Identify which cell holds the provided text, then report its [x, y] central coordinate. 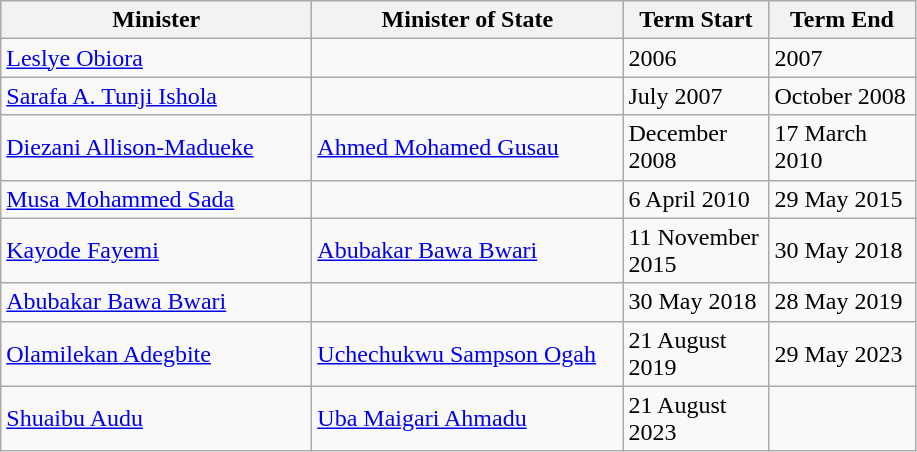
Kayode Fayemi [156, 250]
6 April 2010 [696, 199]
Uba Maigari Ahmadu [468, 418]
December 2008 [696, 148]
October 2008 [842, 96]
Olamilekan Adegbite [156, 354]
Term End [842, 20]
Minister [156, 20]
Diezani Allison-Madueke [156, 148]
17 March 2010 [842, 148]
Musa Mohammed Sada [156, 199]
Sarafa A. Tunji Ishola [156, 96]
July 2007 [696, 96]
Term Start [696, 20]
21 August 2023 [696, 418]
Uchechukwu Sampson Ogah [468, 354]
2007 [842, 58]
Shuaibu Audu [156, 418]
Minister of State [468, 20]
Leslye Obiora [156, 58]
2006 [696, 58]
29 May 2023 [842, 354]
21 August 2019 [696, 354]
29 May 2015 [842, 199]
Ahmed Mohamed Gusau [468, 148]
11 November 2015 [696, 250]
28 May 2019 [842, 302]
